Capture the cell that displays the provided text and extract its (X, Y) central coordinate. 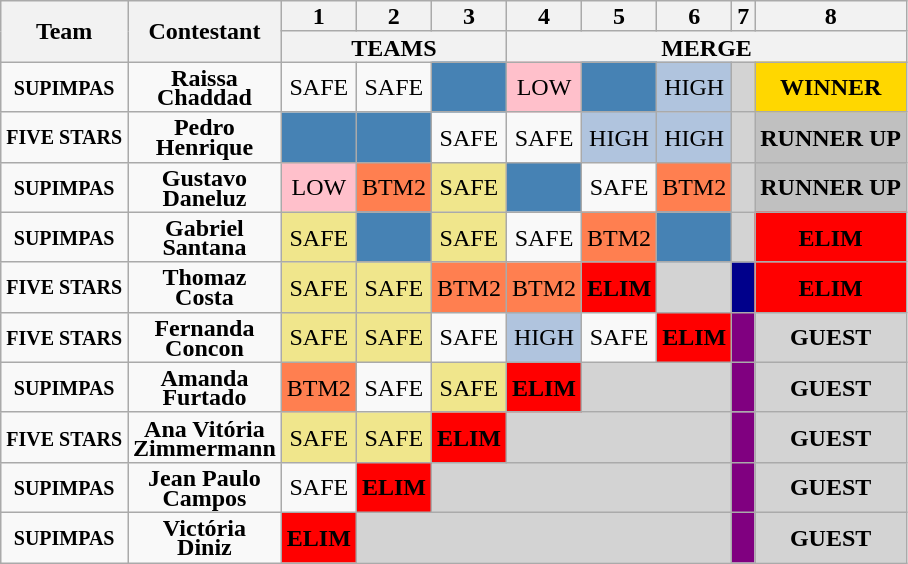
PedroHenrique (205, 137)
TEAMS (394, 46)
Team (64, 32)
7 (744, 16)
AmandaFurtado (205, 387)
Ana VitóriaZimmermann (205, 437)
WINNER (831, 87)
6 (694, 16)
1 (318, 16)
FernandaConcon (205, 337)
ThomazCosta (205, 287)
Contestant (205, 32)
GustavoDaneluz (205, 187)
8 (831, 16)
MERGE (706, 46)
4 (544, 16)
VictóriaDiniz (205, 537)
GabrielSantana (205, 237)
3 (468, 16)
RaissaChaddad (205, 87)
2 (394, 16)
5 (620, 16)
Jean PauloCampos (205, 487)
